Provide the (X, Y) coordinate of the cell's center where the given text is located.  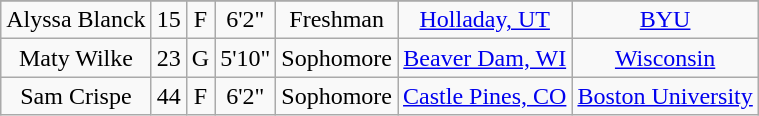
Holladay, UT (485, 20)
Boston University (665, 96)
BYU (665, 20)
Beaver Dam, WI (485, 58)
Castle Pines, CO (485, 96)
Freshman (337, 20)
44 (168, 96)
5'10" (246, 58)
G (200, 58)
Sam Crispe (76, 96)
15 (168, 20)
Maty Wilke (76, 58)
23 (168, 58)
Alyssa Blanck (76, 20)
Wisconsin (665, 58)
